For the text-containing cell, return its midpoint in (x, y) coordinate format. 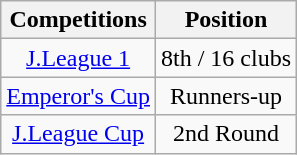
Runners-up (226, 96)
Position (226, 20)
8th / 16 clubs (226, 58)
J.League Cup (78, 134)
J.League 1 (78, 58)
Competitions (78, 20)
2nd Round (226, 134)
Emperor's Cup (78, 96)
